For the text-containing cell, return its midpoint in (X, Y) coordinate format. 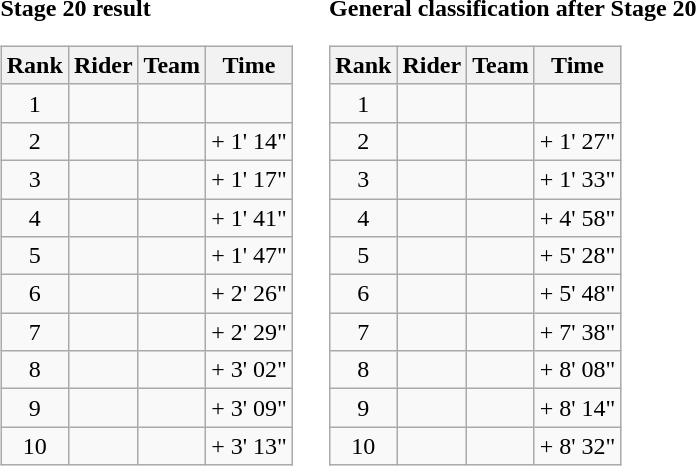
+ 3' 09" (250, 408)
+ 2' 29" (250, 332)
+ 5' 48" (578, 294)
+ 8' 08" (578, 370)
+ 1' 14" (250, 141)
+ 8' 32" (578, 446)
+ 3' 02" (250, 370)
+ 3' 13" (250, 446)
+ 1' 47" (250, 256)
+ 1' 17" (250, 179)
+ 1' 33" (578, 179)
+ 1' 41" (250, 217)
+ 1' 27" (578, 141)
+ 5' 28" (578, 256)
+ 7' 38" (578, 332)
+ 4' 58" (578, 217)
+ 8' 14" (578, 408)
+ 2' 26" (250, 294)
